Output the (x, y) coordinate of the center of the cell containing the given text.  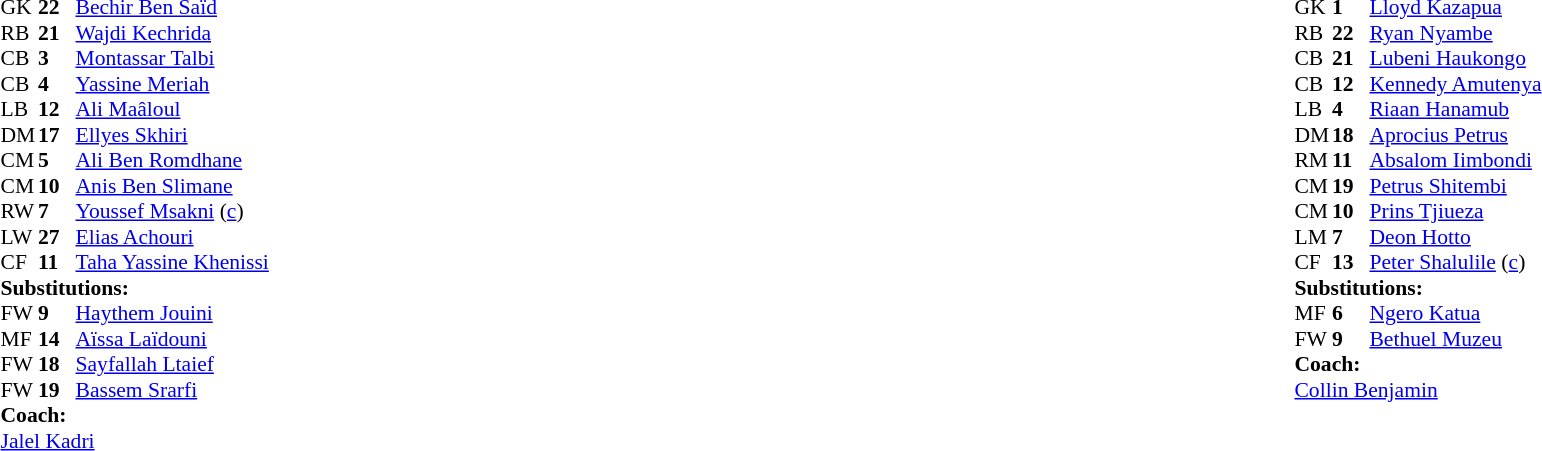
Bassem Srarfi (172, 390)
Bethuel Muzeu (1455, 339)
22 (1351, 33)
Prins Tjiueza (1455, 211)
Anis Ben Slimane (172, 186)
Ryan Nyambe (1455, 33)
Lubeni Haukongo (1455, 59)
RM (1313, 161)
5 (57, 161)
LW (19, 237)
Absalom Iimbondi (1455, 161)
Wajdi Kechrida (172, 33)
Collin Benjamin (1418, 390)
Montassar Talbi (172, 59)
Aïssa Laïdouni (172, 339)
27 (57, 237)
Riaan Hanamub (1455, 109)
17 (57, 135)
Deon Hotto (1455, 237)
Ngero Katua (1455, 313)
Haythem Jouini (172, 313)
Sayfallah Ltaief (172, 365)
3 (57, 59)
6 (1351, 313)
LM (1313, 237)
Kennedy Amutenya (1455, 84)
Petrus Shitembi (1455, 186)
Taha Yassine Khenissi (172, 263)
Elias Achouri (172, 237)
Ali Maâloul (172, 109)
Ellyes Skhiri (172, 135)
Aprocius Petrus (1455, 135)
13 (1351, 263)
Youssef Msakni (c) (172, 211)
Peter Shalulile (c) (1455, 263)
Ali Ben Romdhane (172, 161)
RW (19, 211)
Yassine Meriah (172, 84)
14 (57, 339)
